Locate the cell with the specified text and output its (X, Y) center coordinate. 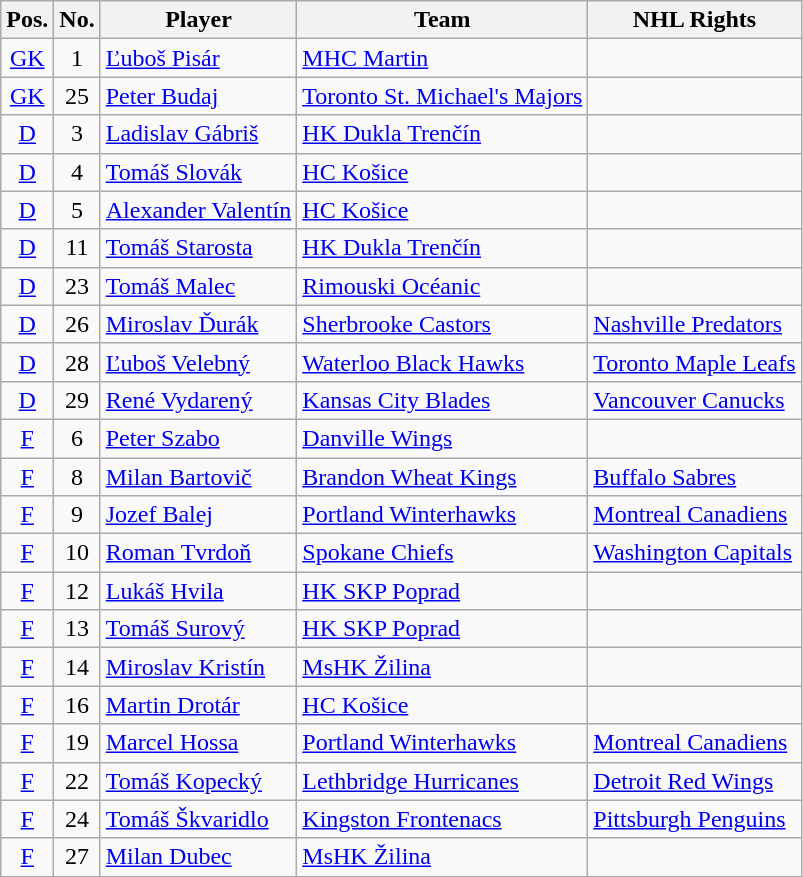
Sherbrooke Castors (442, 324)
Lukáš Hvila (198, 591)
27 (77, 857)
Player (198, 20)
16 (77, 705)
Tomáš Slovák (198, 172)
Brandon Wheat Kings (442, 477)
Tomáš Surový (198, 629)
Team (442, 20)
12 (77, 591)
Toronto Maple Leafs (694, 362)
Roman Tvrdoň (198, 553)
Peter Szabo (198, 438)
Kansas City Blades (442, 400)
Jozef Balej (198, 515)
Pittsburgh Penguins (694, 819)
Danville Wings (442, 438)
Tomáš Starosta (198, 248)
10 (77, 553)
NHL Rights (694, 20)
No. (77, 20)
4 (77, 172)
Waterloo Black Hawks (442, 362)
Ladislav Gábriš (198, 134)
Rimouski Océanic (442, 286)
6 (77, 438)
Milan Dubec (198, 857)
29 (77, 400)
Marcel Hossa (198, 743)
Tomáš Malec (198, 286)
Martin Drotár (198, 705)
1 (77, 58)
25 (77, 96)
Pos. (28, 20)
14 (77, 667)
Tomáš Škvaridlo (198, 819)
Nashville Predators (694, 324)
Kingston Frontenacs (442, 819)
9 (77, 515)
26 (77, 324)
Tomáš Kopecký (198, 781)
22 (77, 781)
Peter Budaj (198, 96)
24 (77, 819)
Toronto St. Michael's Majors (442, 96)
MHC Martin (442, 58)
Ľuboš Velebný (198, 362)
28 (77, 362)
5 (77, 210)
Miroslav Kristín (198, 667)
3 (77, 134)
11 (77, 248)
Spokane Chiefs (442, 553)
Milan Bartovič (198, 477)
Alexander Valentín (198, 210)
Washington Capitals (694, 553)
19 (77, 743)
Ľuboš Pisár (198, 58)
Detroit Red Wings (694, 781)
Vancouver Canucks (694, 400)
René Vydarený (198, 400)
23 (77, 286)
13 (77, 629)
Buffalo Sabres (694, 477)
8 (77, 477)
Miroslav Ďurák (198, 324)
Lethbridge Hurricanes (442, 781)
